Pinpoint the cell where the given text exists, returning its [X, Y] midpoint coordinate. 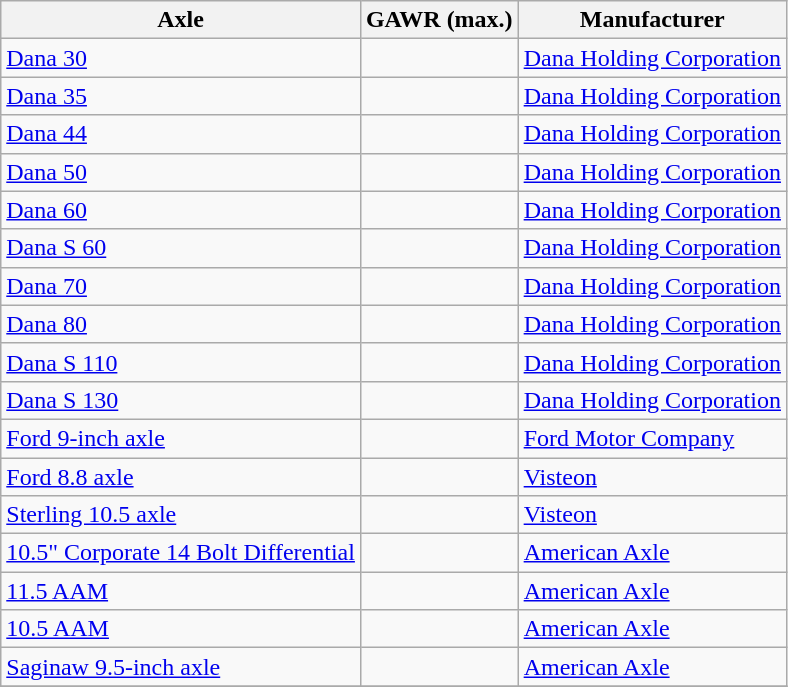
11.5 AAM [181, 591]
Dana 35 [181, 96]
Dana 70 [181, 286]
Ford 8.8 axle [181, 477]
Ford 9-inch axle [181, 438]
Ford Motor Company [652, 438]
Dana 44 [181, 134]
Dana 60 [181, 210]
GAWR (max.) [439, 20]
Sterling 10.5 axle [181, 515]
Dana 80 [181, 324]
Saginaw 9.5-inch axle [181, 667]
Axle [181, 20]
Dana S 130 [181, 400]
Dana S 110 [181, 362]
Manufacturer [652, 20]
Dana 50 [181, 172]
10.5" Corporate 14 Bolt Differential [181, 553]
10.5 AAM [181, 629]
Dana 30 [181, 58]
Dana S 60 [181, 248]
